Capture the cell that displays the provided text and extract its [x, y] central coordinate. 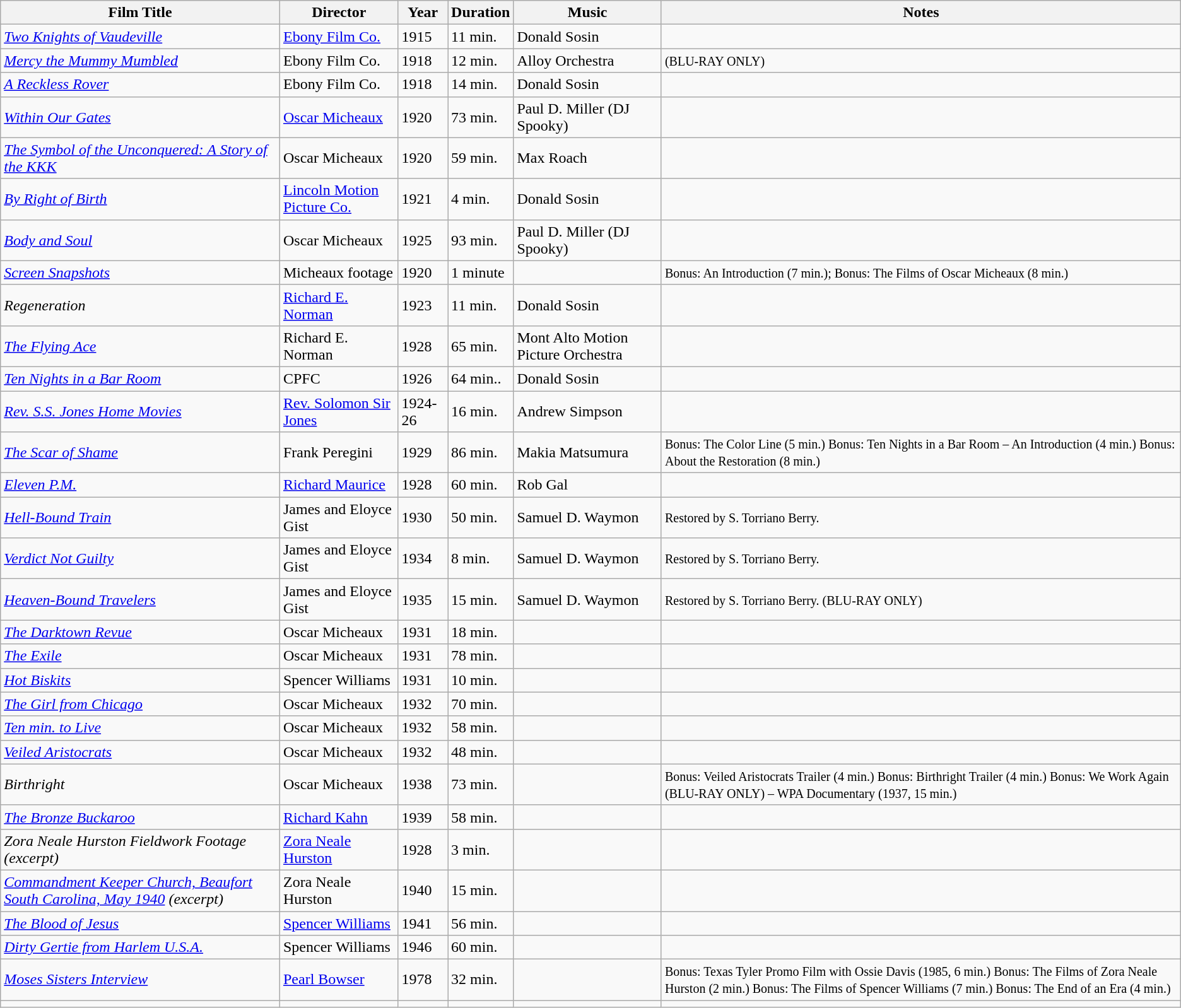
1930 [423, 517]
12 min. [481, 61]
Regeneration [140, 305]
1924-26 [423, 411]
Eleven P.M. [140, 485]
Dirty Gertie from Harlem U.S.A. [140, 947]
The Girl from Chicago [140, 704]
1935 [423, 599]
The Scar of Shame [140, 453]
4 min. [481, 199]
The Blood of Jesus [140, 923]
86 min. [481, 453]
1934 [423, 559]
1938 [423, 785]
Mercy the Mummy Mumbled [140, 61]
Max Roach [587, 158]
1946 [423, 947]
1915 [423, 37]
Andrew Simpson [587, 411]
Alloy Orchestra [587, 61]
1941 [423, 923]
8 min. [481, 559]
1925 [423, 240]
Makia Matsumura [587, 453]
Year [423, 13]
(BLU-RAY ONLY) [921, 61]
The Symbol of the Unconquered: A Story of the KKK [140, 158]
1 minute [481, 273]
16 min. [481, 411]
65 min. [481, 346]
Duration [481, 13]
The Flying Ace [140, 346]
Lincoln Motion Picture Co. [339, 199]
1940 [423, 891]
Mont Alto Motion Picture Orchestra [587, 346]
Richard Kahn [339, 817]
Within Our Gates [140, 117]
The Exile [140, 656]
10 min. [481, 680]
Hot Biskits [140, 680]
Pearl Bowser [339, 980]
Bonus: Veiled Aristocrats Trailer (4 min.) Bonus: Birthright Trailer (4 min.) Bonus: We Work Again (BLU-RAY ONLY) – WPA Documentary (1937, 15 min.) [921, 785]
Frank Peregini [339, 453]
Micheaux footage [339, 273]
The Darktown Revue [140, 632]
32 min. [481, 980]
Heaven-Bound Travelers [140, 599]
1923 [423, 305]
59 min. [481, 158]
Richard Maurice [339, 485]
Restored by S. Torriano Berry. (BLU-RAY ONLY) [921, 599]
The Bronze Buckaroo [140, 817]
70 min. [481, 704]
By Right of Birth [140, 199]
Ten min. to Live [140, 728]
Moses Sisters Interview [140, 980]
1929 [423, 453]
1939 [423, 817]
1978 [423, 980]
64 min.. [481, 378]
Two Knights of Vaudeville [140, 37]
Bonus: The Color Line (5 min.) Bonus: Ten Nights in a Bar Room – An Introduction (4 min.) Bonus: About the Restoration (8 min.) [921, 453]
A Reckless Rover [140, 85]
Veiled Aristocrats [140, 752]
56 min. [481, 923]
18 min. [481, 632]
14 min. [481, 85]
Birthright [140, 785]
93 min. [481, 240]
Zora Neale Hurston Fieldwork Footage (excerpt) [140, 849]
Hell-Bound Train [140, 517]
Rev. Solomon Sir Jones [339, 411]
78 min. [481, 656]
Verdict Not Guilty [140, 559]
Body and Soul [140, 240]
48 min. [481, 752]
Director [339, 13]
Rob Gal [587, 485]
1926 [423, 378]
3 min. [481, 849]
Ten Nights in a Bar Room [140, 378]
1921 [423, 199]
Music [587, 13]
Commandment Keeper Church, Beaufort South Carolina, May 1940 (excerpt) [140, 891]
50 min. [481, 517]
Notes [921, 13]
Film Title [140, 13]
Screen Snapshots [140, 273]
Bonus: An Introduction (7 min.); Bonus: The Films of Oscar Micheaux (8 min.) [921, 273]
Rev. S.S. Jones Home Movies [140, 411]
CPFC [339, 378]
